Capture the cell that displays the provided text and extract its [x, y] central coordinate. 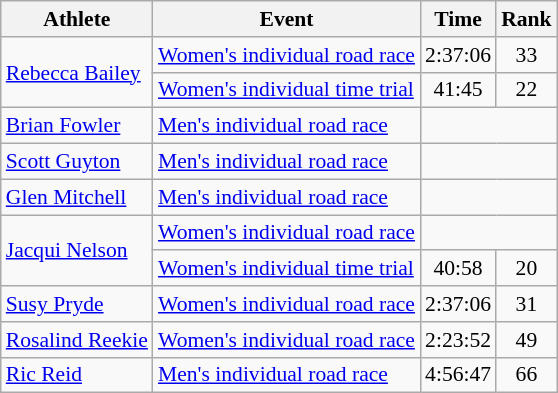
31 [526, 304]
Jacqui Nelson [77, 250]
Athlete [77, 19]
Brian Fowler [77, 126]
20 [526, 269]
Event [286, 19]
Ric Reid [77, 375]
Rank [526, 19]
Scott Guyton [77, 162]
22 [526, 90]
41:45 [458, 90]
33 [526, 55]
Susy Pryde [77, 304]
Rebecca Bailey [77, 72]
Rosalind Reekie [77, 340]
Glen Mitchell [77, 197]
40:58 [458, 269]
Time [458, 19]
49 [526, 340]
4:56:47 [458, 375]
2:23:52 [458, 340]
66 [526, 375]
